Detect which cell encompasses the target text, then output its [X, Y] center coordinate. 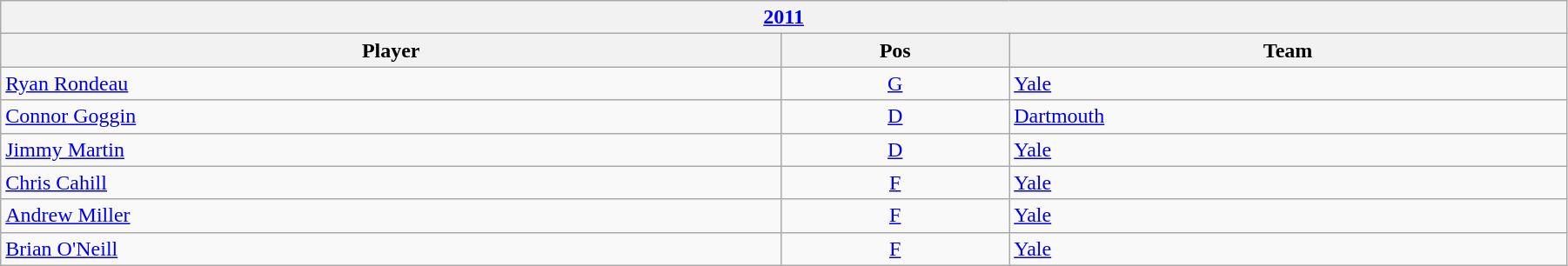
Ryan Rondeau [392, 83]
Chris Cahill [392, 183]
Player [392, 50]
Team [1288, 50]
2011 [784, 17]
Andrew Miller [392, 216]
Pos [895, 50]
Brian O'Neill [392, 249]
Dartmouth [1288, 116]
G [895, 83]
Jimmy Martin [392, 150]
Connor Goggin [392, 116]
